Output the [x, y] coordinate of the center of the cell containing the given text.  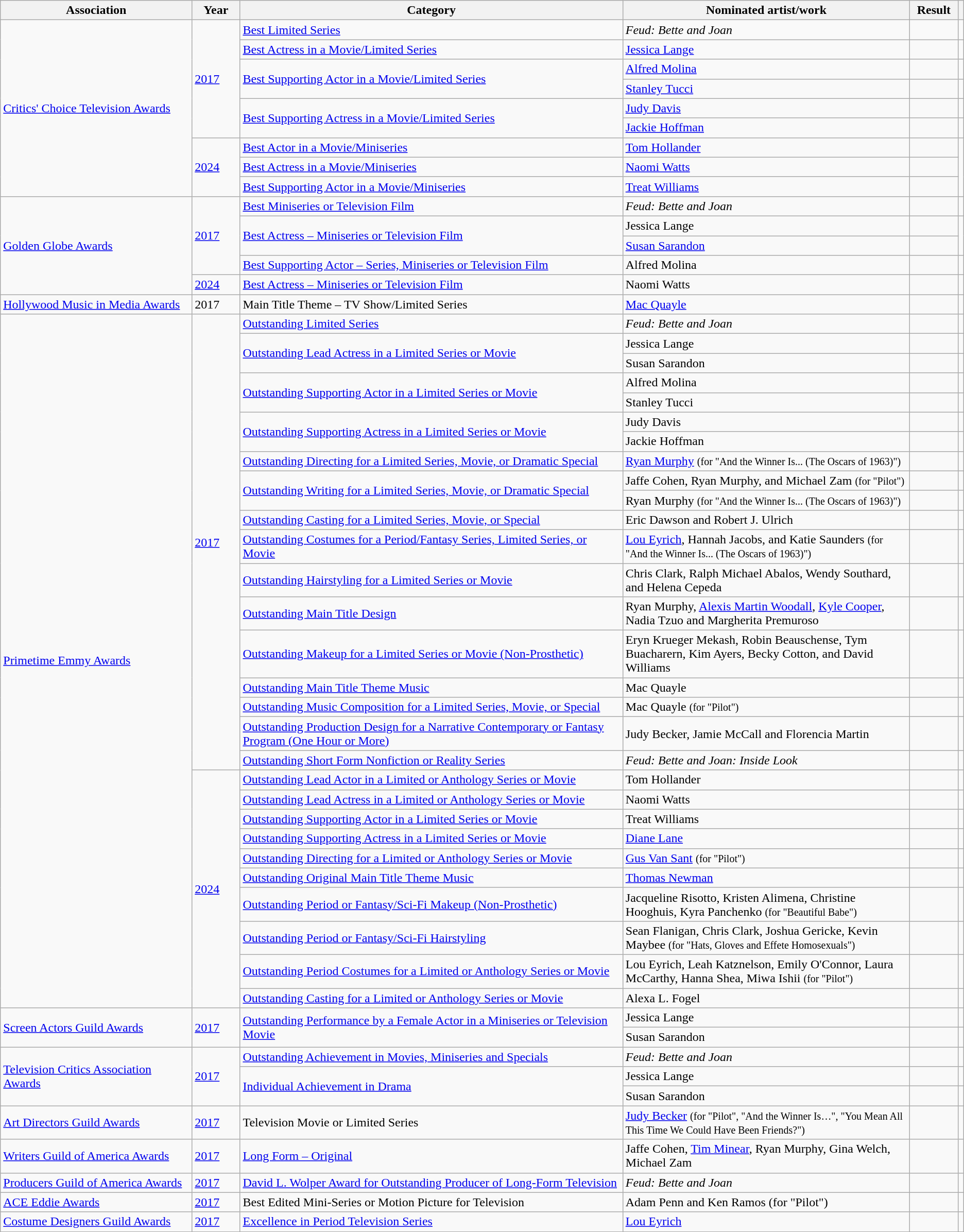
Outstanding Period or Fantasy/Sci-Fi Makeup (Non-Prosthetic) [432, 904]
Category [432, 10]
Outstanding Performance by a Female Actor in a Miniseries or Television Movie [432, 1028]
Primetime Emmy Awards [96, 661]
Nominated artist/work [766, 10]
Best Supporting Actor in a Movie/Miniseries [432, 186]
Individual Achievement in Drama [432, 1086]
Outstanding Directing for a Limited or Anthology Series or Movie [432, 858]
Television Movie or Limited Series [432, 1123]
Long Form – Original [432, 1156]
Producers Guild of America Awards [96, 1183]
Alexa L. Fogel [766, 998]
Outstanding Lead Actress in a Limited Series or Movie [432, 353]
Ryan Murphy, Alexis Martin Woodall, Kyle Cooper, Nadia Tzuo and Margherita Premuroso [766, 614]
Outstanding Directing for a Limited Series, Movie, or Dramatic Special [432, 461]
Adam Penn and Ken Ramos (for "Pilot") [766, 1202]
Lou Eyrich [766, 1222]
Thomas Newman [766, 878]
Hollywood Music in Media Awards [96, 304]
Television Critics Association Awards [96, 1076]
Chris Clark, Ralph Michael Abalos, Wendy Southard, and Helena Cepeda [766, 580]
Golden Globe Awards [96, 245]
Diane Lane [766, 839]
Outstanding Achievement in Movies, Miniseries and Specials [432, 1057]
Screen Actors Guild Awards [96, 1028]
Outstanding Casting for a Limited or Anthology Series or Movie [432, 998]
Jaffe Cohen, Tim Minear, Ryan Murphy, Gina Welch, Michael Zam [766, 1156]
Best Supporting Actor – Series, Miniseries or Television Film [432, 265]
Result [934, 10]
Outstanding Hairstyling for a Limited Series or Movie [432, 580]
Eryn Krueger Mekash, Robin Beauschense, Tym Buacharern, Kim Ayers, Becky Cotton, and David Williams [766, 654]
Eric Dawson and Robert J. Ulrich [766, 520]
Outstanding Lead Actress in a Limited or Anthology Series or Movie [432, 799]
Judy Becker, Jamie McCall and Florencia Martin [766, 733]
Best Limited Series [432, 30]
Best Supporting Actor in a Movie/Limited Series [432, 79]
Mac Quayle (for "Pilot") [766, 707]
David L. Wolper Award for Outstanding Producer of Long-Form Television [432, 1183]
Jaffe Cohen, Ryan Murphy, and Michael Zam (for "Pilot") [766, 481]
Critics' Choice Television Awards [96, 108]
Art Directors Guild Awards [96, 1123]
Outstanding Short Form Nonfiction or Reality Series [432, 760]
Sean Flanigan, Chris Clark, Joshua Gericke, Kevin Maybee (for "Hats, Gloves and Effete Homosexuals") [766, 937]
Best Edited Mini-Series or Motion Picture for Television [432, 1202]
Feud: Bette and Joan: Inside Look [766, 760]
Excellence in Period Television Series [432, 1222]
Outstanding Period or Fantasy/Sci-Fi Hairstyling [432, 937]
Jacqueline Risotto, Kristen Alimena, Christine Hooghuis, Kyra Panchenko (for "Beautiful Babe") [766, 904]
Outstanding Original Main Title Theme Music [432, 878]
Year [216, 10]
Lou Eyrich, Leah Katznelson, Emily O'Connor, Laura McCarthy, Hanna Shea, Miwa Ishii (for "Pilot") [766, 971]
Gus Van Sant (for "Pilot") [766, 858]
Association [96, 10]
Best Supporting Actress in a Movie/Limited Series [432, 118]
Outstanding Costumes for a Period/Fantasy Series, Limited Series, or Movie [432, 546]
Judy Becker (for "Pilot", "And the Winner Is…", "You Mean All This Time We Could Have Been Friends?") [766, 1123]
Outstanding Main Title Design [432, 614]
Best Actress in a Movie/Miniseries [432, 167]
Outstanding Limited Series [432, 324]
Best Actress in a Movie/Limited Series [432, 49]
Best Miniseries or Television Film [432, 206]
Outstanding Period Costumes for a Limited or Anthology Series or Movie [432, 971]
Main Title Theme – TV Show/Limited Series [432, 304]
ACE Eddie Awards [96, 1202]
Outstanding Writing for a Limited Series, Movie, or Dramatic Special [432, 490]
Outstanding Production Design for a Narrative Contemporary or Fantasy Program (One Hour or More) [432, 733]
Best Actor in a Movie/Miniseries [432, 147]
Outstanding Makeup for a Limited Series or Movie (Non-Prosthetic) [432, 654]
Outstanding Main Title Theme Music [432, 688]
Lou Eyrich, Hannah Jacobs, and Katie Saunders (for "And the Winner Is... (The Oscars of 1963)") [766, 546]
Outstanding Lead Actor in a Limited or Anthology Series or Movie [432, 780]
Outstanding Casting for a Limited Series, Movie, or Special [432, 520]
Writers Guild of America Awards [96, 1156]
Outstanding Music Composition for a Limited Series, Movie, or Special [432, 707]
Costume Designers Guild Awards [96, 1222]
